Extract the (X, Y) coordinate from the center of the cell holding the provided text.  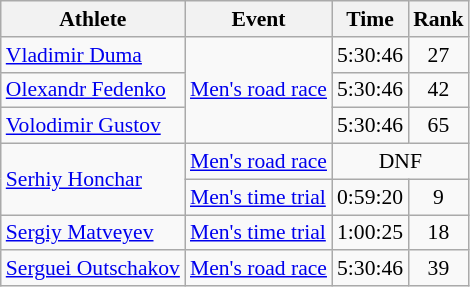
Rank (438, 19)
Time (370, 19)
0:59:20 (370, 197)
Serguei Outschakov (93, 269)
65 (438, 126)
9 (438, 197)
Vladimir Duma (93, 55)
Serhiy Honchar (93, 180)
42 (438, 90)
1:00:25 (370, 233)
18 (438, 233)
Athlete (93, 19)
Olexandr Fedenko (93, 90)
27 (438, 55)
DNF (400, 162)
Event (258, 19)
39 (438, 269)
Volodimir Gustov (93, 126)
Sergiy Matveyev (93, 233)
